Pinpoint the cell where the given text exists, returning its [x, y] midpoint coordinate. 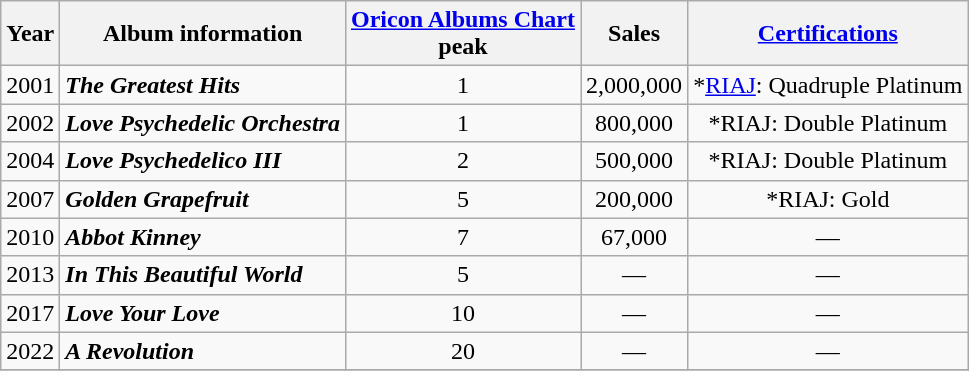
A Revolution [203, 351]
2010 [30, 237]
2 [462, 161]
Love Psychedelic Orchestra [203, 123]
*RIAJ: Quadruple Platinum [828, 85]
7 [462, 237]
Sales [634, 34]
10 [462, 313]
Love Psychedelico III [203, 161]
2017 [30, 313]
Love Your Love [203, 313]
500,000 [634, 161]
800,000 [634, 123]
67,000 [634, 237]
2007 [30, 199]
2,000,000 [634, 85]
In This Beautiful World [203, 275]
20 [462, 351]
2004 [30, 161]
2022 [30, 351]
Oricon Albums Chartpeak [462, 34]
2001 [30, 85]
Certifications [828, 34]
The Greatest Hits [203, 85]
Year [30, 34]
Abbot Kinney [203, 237]
*RIAJ: Gold [828, 199]
Golden Grapefruit [203, 199]
2002 [30, 123]
2013 [30, 275]
Album information [203, 34]
200,000 [634, 199]
